Search for the cell housing the specified text and yield its (x, y) center coordinate. 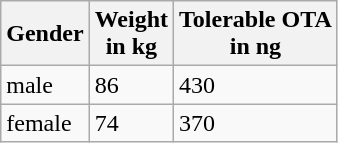
male (45, 85)
430 (256, 85)
86 (131, 85)
370 (256, 123)
74 (131, 123)
Gender (45, 34)
female (45, 123)
Tolerable OTA in ng (256, 34)
Weight in kg (131, 34)
